Pinpoint the cell where the given text exists, returning its [x, y] midpoint coordinate. 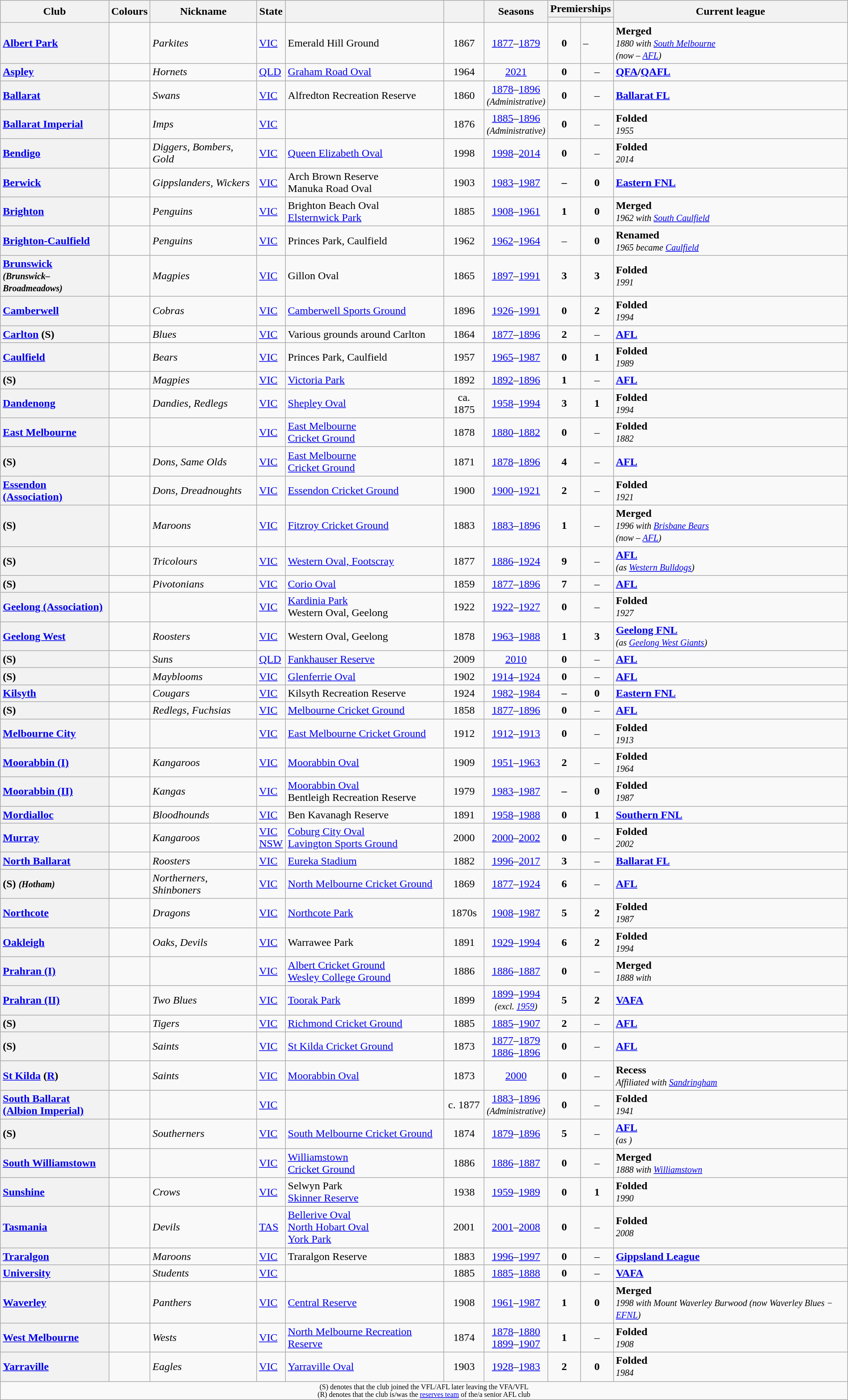
Aspley [55, 72]
Richmond Cricket Ground [365, 1023]
Albert Park [55, 43]
Bellerive OvalNorth Hobart OvalYork Park [365, 1227]
University [55, 1273]
Queen Elizabeth Oval [365, 153]
Current league [730, 12]
1998–2014 [516, 153]
Western Oval, Footscray [365, 561]
1996–1997 [516, 1256]
Yarraville [55, 1366]
1958–1994 [516, 404]
1900–1921 [516, 490]
Two Blues [204, 1000]
Geelong (Association) [55, 607]
Tasmania [55, 1227]
Northcote [55, 913]
1883–1896(Administrative) [516, 1104]
Suns [204, 659]
2001–2008 [516, 1227]
Club [55, 12]
1964 [464, 72]
Melbourne City [55, 733]
North Ballarat [55, 861]
1982–1984 [516, 693]
(S) (Hotham) [55, 884]
1914–1924 [516, 676]
Various grounds around Carlton [365, 334]
Brunswick (Brunswick–Broadmeadows) [55, 276]
Western Oval, Geelong [365, 636]
1869 [464, 884]
Southerners [204, 1134]
1961–1987 [516, 1302]
Selwyn ParkSkinner Reserve [365, 1192]
Parkites [204, 43]
1912 [464, 733]
Redlegs, Fuchsias [204, 710]
Eureka Stadium [365, 861]
ca. 1875 [464, 404]
Cobras [204, 311]
Sunshine [55, 1192]
1892–1896 [516, 380]
Folded1927 [730, 607]
Kardinia ParkWestern Oval, Geelong [365, 607]
1896 [464, 311]
Traralgon [55, 1256]
Merged1996 with Brisbane Bears(now – AFL) [730, 526]
Northcote Park [365, 913]
Dons, Same Olds [204, 462]
1876 [464, 124]
1922 [464, 607]
Tricolours [204, 561]
1962–1964 [516, 241]
Folded1964 [730, 762]
West Melbourne [55, 1338]
1871 [464, 462]
Folded1908 [730, 1338]
Corio Oval [365, 584]
1996–2017 [516, 861]
1938 [464, 1192]
Carlton (S) [55, 334]
Folded2002 [730, 838]
2000–2002 [516, 838]
1951–1963 [516, 762]
Shepley Oval [365, 404]
Hornets [204, 72]
Essendon Cricket Ground [365, 490]
1962 [464, 241]
1885–1907 [516, 1023]
Fitzroy Cricket Ground [365, 526]
1957 [464, 357]
Folded1955 [730, 124]
Merged1962 with South Caulfield [730, 211]
South Melbourne Cricket Ground [365, 1134]
Folded2008 [730, 1227]
Imps [204, 124]
Students [204, 1273]
Emerald Hill Ground [365, 43]
Ben Kavanagh Reserve [365, 815]
1959–1989 [516, 1192]
c. 1877 [464, 1104]
1926–1991 [516, 311]
1908–1987 [516, 913]
Folded1990 [730, 1192]
St Kilda (R) [55, 1076]
TAS [271, 1227]
1885–1888 [516, 1273]
Renamed1965 became Caulfield [730, 241]
1858 [464, 710]
AFL(as Western Bulldogs) [730, 561]
2021 [516, 72]
1867 [464, 43]
7 [564, 584]
2009 [464, 659]
North Melbourne Cricket Ground [365, 884]
9 [564, 561]
Colours [129, 12]
1897–1991 [516, 276]
2001 [464, 1227]
1886–1924 [516, 561]
Crows [204, 1192]
1860 [464, 95]
Merged1998 with Mount Waverley Burwood (now Waverley Blues − EFNL) [730, 1302]
East Melbourne [55, 432]
1912–1913 [516, 733]
1908 [464, 1302]
Folded1991 [730, 276]
Arch Brown ReserveManuka Road Oval [365, 183]
1902 [464, 676]
1859 [464, 584]
Prahran (II) [55, 1000]
1998 [464, 153]
2010 [516, 659]
1864 [464, 334]
Blues [204, 334]
1963–1988 [516, 636]
Berwick [55, 183]
1928–1983 [516, 1366]
Northerners,Shinboners [204, 884]
Waverley [55, 1302]
Yarraville Oval [365, 1366]
Victoria Park [365, 380]
East Melbourne Cricket Ground [365, 733]
Fankhauser Reserve [365, 659]
Moorabbin OvalBentleigh Recreation Reserve [365, 792]
Bendigo [55, 153]
1877–1924 [516, 884]
Kilsyth [55, 693]
Diggers, Bombers, Gold [204, 153]
Folded1882 [730, 432]
1922–1927 [516, 607]
1878–18801899–1907 [516, 1338]
Merged1888 with [730, 971]
Albert Cricket GroundWesley College Ground [365, 971]
Prahran (I) [55, 971]
1885–1896(Administrative) [516, 124]
Kangas [204, 792]
AFL(as ) [730, 1134]
Eagles [204, 1366]
Brighton-Caulfield [55, 241]
Moorabbin (II) [55, 792]
Camberwell Sports Ground [365, 311]
Warrawee Park [365, 942]
Cougars [204, 693]
WilliamstownCricket Ground [365, 1162]
Murray [55, 838]
Swans [204, 95]
Ballarat Imperial [55, 124]
Gippslanders, Wickers [204, 183]
Folded1941 [730, 1104]
Bears [204, 357]
4 [564, 462]
1979 [464, 792]
RecessAffiliated with Sandringham [730, 1076]
Dons, Dreadnoughts [204, 490]
VICNSW [271, 838]
1929–1994 [516, 942]
Folded1913 [730, 733]
Essendon (Association) [55, 490]
Graham Road Oval [365, 72]
Merged1888 with Williamstown [730, 1162]
Bloodhounds [204, 815]
Wests [204, 1338]
Folded1984 [730, 1366]
Mordialloc [55, 815]
Alfredton Recreation Reserve [365, 95]
Folded1989 [730, 357]
Dragons [204, 913]
Geelong FNL(as Geelong West Giants) [730, 636]
Panthers [204, 1302]
Seasons [516, 12]
1880–1882 [516, 432]
Oakleigh [55, 942]
Merged1880 with South Melbourne(now – AFL) [730, 43]
Dandies, Redlegs [204, 404]
State [271, 12]
Traralgon Reserve [365, 1256]
Central Reserve [365, 1302]
1899 [464, 1000]
St Kilda Cricket Ground [365, 1046]
1879–1896 [516, 1134]
Moorabbin (I) [55, 762]
Brighton Beach OvalElsternwick Park [365, 211]
Glenferrie Oval [365, 676]
Ballarat [55, 95]
Southern FNL [730, 815]
1870s [464, 913]
Devils [204, 1227]
Pivotonians [204, 584]
1877–1879 [516, 43]
1877–18791886–1896 [516, 1046]
Coburg City OvalLavington Sports Ground [365, 838]
Kilsyth Recreation Reserve [365, 693]
Melbourne Cricket Ground [365, 710]
Folded2014 [730, 153]
Caulfield [55, 357]
QFA/QAFL [730, 72]
1899–1994(excl. 1959) [516, 1000]
1908–1961 [516, 211]
Folded1921 [730, 490]
1965–1987 [516, 357]
1878–1896(Administrative) [516, 95]
1958–1988 [516, 815]
South Williamstown [55, 1162]
1909 [464, 762]
Oaks, Devils [204, 942]
Geelong West [55, 636]
Dandenong [55, 404]
1900 [464, 490]
(S) denotes that the club joined the VFL/AFL later leaving the VFA/VFL (R) denotes that the club is/was the reserves team of the/a senior AFL club [424, 1391]
Camberwell [55, 311]
Mayblooms [204, 676]
1882 [464, 861]
1878–1896 [516, 462]
1892 [464, 380]
Nickname [204, 12]
Gippsland League [730, 1256]
North Melbourne Recreation Reserve [365, 1338]
Tigers [204, 1023]
1924 [464, 693]
1877 [464, 561]
South Ballarat(Albion Imperial) [55, 1104]
1865 [464, 276]
Premierships [581, 9]
Brighton [55, 211]
1883–1896 [516, 526]
Toorak Park [365, 1000]
Gillon Oval [365, 276]
